Identify which cell holds the provided text, then report its (x, y) central coordinate. 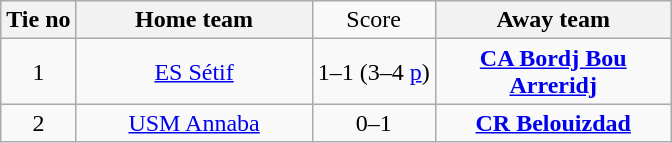
1 (38, 72)
ES Sétif (194, 72)
CR Belouizdad (553, 123)
2 (38, 123)
Tie no (38, 20)
0–1 (374, 123)
1–1 (3–4 p) (374, 72)
Home team (194, 20)
Score (374, 20)
Away team (553, 20)
CA Bordj Bou Arreridj (553, 72)
USM Annaba (194, 123)
